Locate the cell with the specified text and output its (x, y) center coordinate. 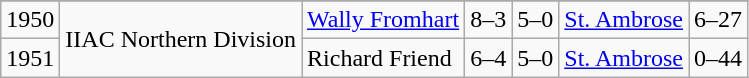
IIAC Northern Division (181, 39)
0–44 (718, 58)
6–4 (488, 58)
6–27 (718, 20)
8–3 (488, 20)
1950 (30, 20)
Richard Friend (384, 58)
1951 (30, 58)
Wally Fromhart (384, 20)
